Provide the [x, y] coordinate of the cell's center where the given text is located.  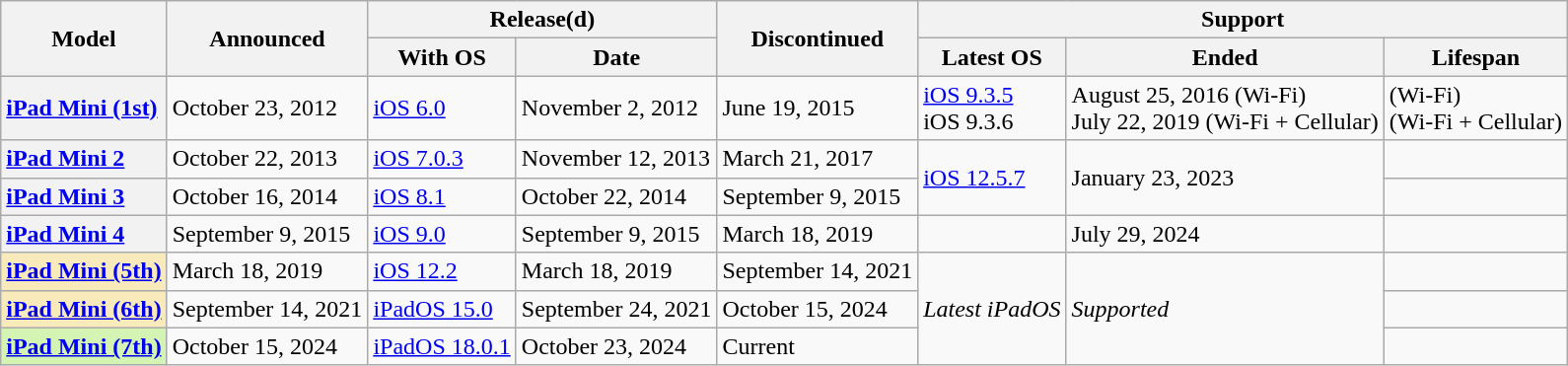
Support [1243, 20]
iPad Mini (1st) [84, 109]
iPad Mini (7th) [84, 346]
Announced [267, 38]
October 22, 2014 [616, 196]
August 25, 2016 (Wi-Fi)July 22, 2019 (Wi-Fi + Cellular) [1225, 109]
October 23, 2024 [616, 346]
November 2, 2012 [616, 109]
iOS 9.0 [442, 234]
iPad Mini (6th) [84, 309]
Discontinued [818, 38]
September 24, 2021 [616, 309]
iPad Mini 2 [84, 159]
iPad Mini 3 [84, 196]
October 22, 2013 [267, 159]
Date [616, 57]
iPadOS 18.0.1 [442, 346]
June 19, 2015 [818, 109]
Current [818, 346]
iOS 12.2 [442, 271]
Latest OS [992, 57]
iOS 9.3.5iOS 9.3.6 [992, 109]
iPadOS 15.0 [442, 309]
iPad Mini (5th) [84, 271]
November 12, 2013 [616, 159]
October 16, 2014 [267, 196]
iOS 8.1 [442, 196]
iOS 12.5.7 [992, 178]
iOS 6.0 [442, 109]
Ended [1225, 57]
October 23, 2012 [267, 109]
Model [84, 38]
Lifespan [1475, 57]
March 21, 2017 [818, 159]
iOS 7.0.3 [442, 159]
Latest iPadOS [992, 309]
With OS [442, 57]
(Wi-Fi) (Wi-Fi + Cellular) [1475, 109]
Release(d) [542, 20]
January 23, 2023 [1225, 178]
iPad Mini 4 [84, 234]
July 29, 2024 [1225, 234]
Supported [1225, 309]
